Output the (X, Y) coordinate of the center of the cell containing the given text.  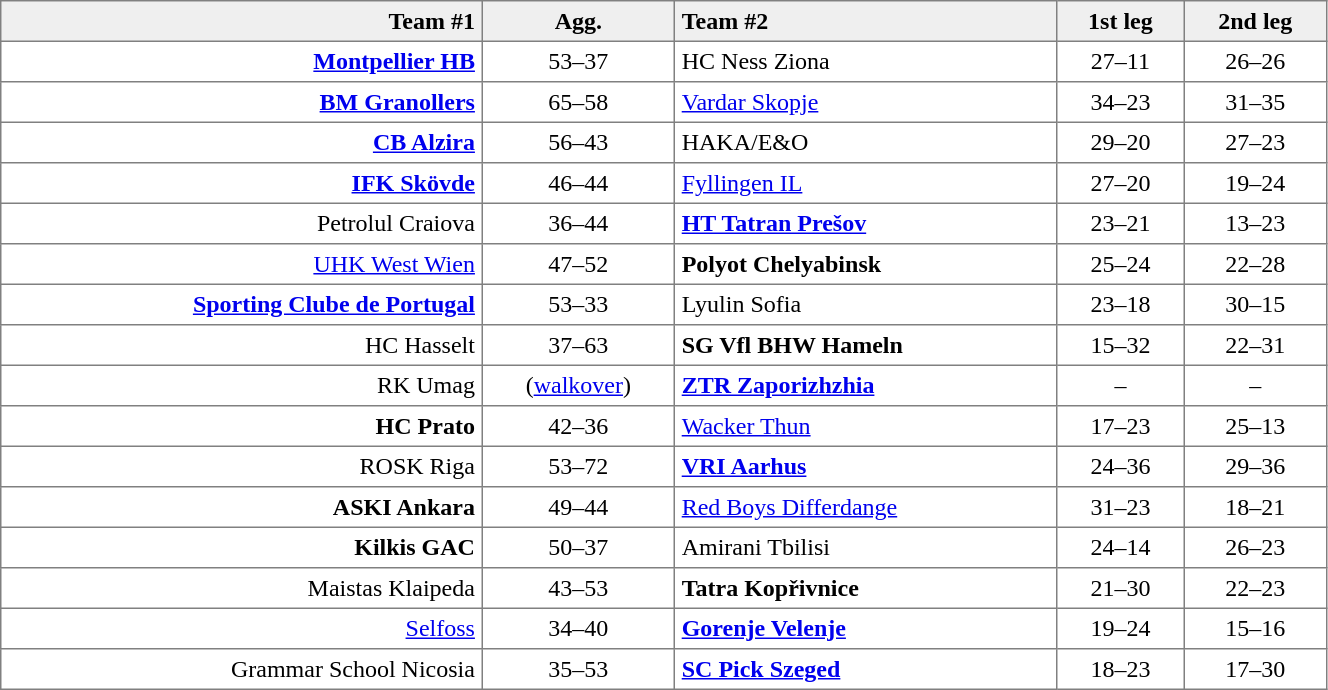
Petrolul Craiova (242, 223)
53–33 (578, 304)
HC Ness Ziona (866, 61)
26–26 (1255, 61)
(walkover) (578, 385)
24–14 (1120, 547)
25–24 (1120, 264)
23–18 (1120, 304)
Fyllingen IL (866, 183)
21–30 (1120, 588)
Team #2 (866, 21)
53–37 (578, 61)
31–35 (1255, 102)
22–28 (1255, 264)
47–52 (578, 264)
SG Vfl BHW Hameln (866, 345)
17–23 (1120, 426)
36–44 (578, 223)
ASKI Ankara (242, 507)
15–32 (1120, 345)
Gorenje Velenje (866, 628)
29–36 (1255, 466)
HC Prato (242, 426)
18–21 (1255, 507)
34–23 (1120, 102)
49–44 (578, 507)
BM Granollers (242, 102)
1st leg (1120, 21)
Grammar School Nicosia (242, 669)
29–20 (1120, 142)
15–16 (1255, 628)
Kilkis GAC (242, 547)
Agg. (578, 21)
CB Alzira (242, 142)
Team #1 (242, 21)
27–11 (1120, 61)
2nd leg (1255, 21)
Lyulin Sofia (866, 304)
Amirani Tbilisi (866, 547)
Polyot Chelyabinsk (866, 264)
VRI Aarhus (866, 466)
23–21 (1120, 223)
ZTR Zaporizhzhia (866, 385)
Maistas Klaipeda (242, 588)
13–23 (1255, 223)
42–36 (578, 426)
27–20 (1120, 183)
UHK West Wien (242, 264)
Sporting Clube de Portugal (242, 304)
30–15 (1255, 304)
Red Boys Differdange (866, 507)
53–72 (578, 466)
Selfoss (242, 628)
25–13 (1255, 426)
HC Hasselt (242, 345)
18–23 (1120, 669)
37–63 (578, 345)
50–37 (578, 547)
HT Tatran Prešov (866, 223)
Tatra Kopřivnice (866, 588)
24–36 (1120, 466)
Wacker Thun (866, 426)
SC Pick Szeged (866, 669)
26–23 (1255, 547)
46–44 (578, 183)
27–23 (1255, 142)
Vardar Skopje (866, 102)
22–31 (1255, 345)
HAKA/E&O (866, 142)
56–43 (578, 142)
43–53 (578, 588)
Montpellier HB (242, 61)
ROSK Riga (242, 466)
35–53 (578, 669)
IFK Skövde (242, 183)
22–23 (1255, 588)
RK Umag (242, 385)
31–23 (1120, 507)
17–30 (1255, 669)
34–40 (578, 628)
65–58 (578, 102)
